Provide the [X, Y] coordinate of the cell's center where the given text is located.  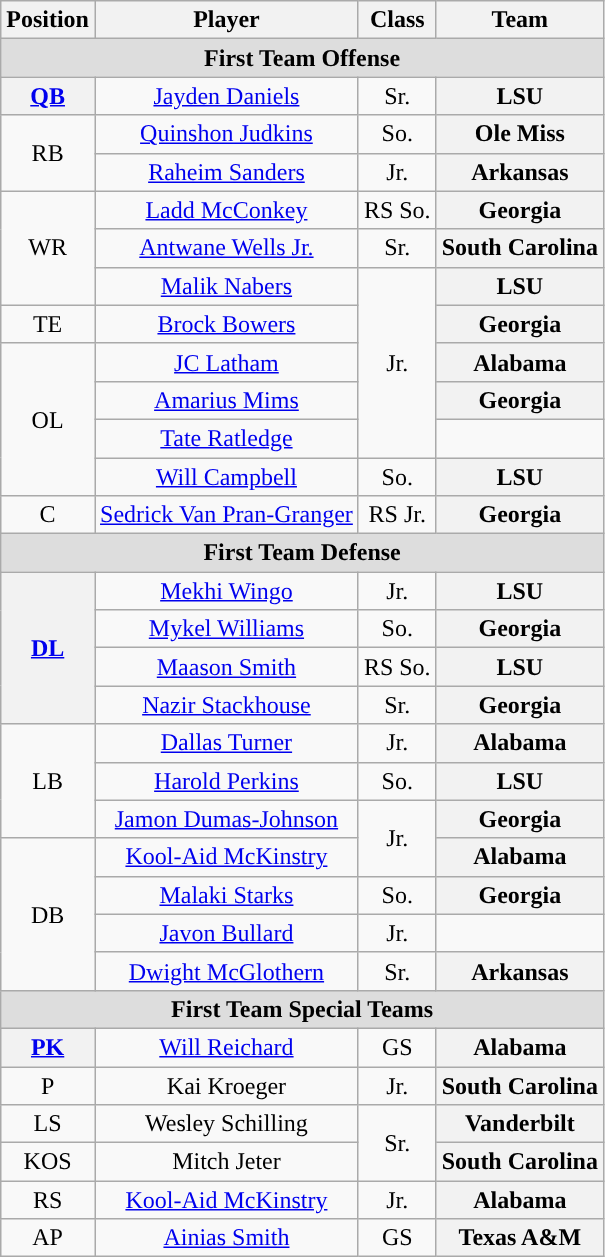
RB [48, 153]
Mekhi Wingo [226, 591]
Tate Ratledge [226, 438]
Class [397, 20]
Quinshon Judkins [226, 134]
RS Jr. [397, 515]
Dallas Turner [226, 743]
Kai Kroeger [226, 1085]
Brock Bowers [226, 324]
Wesley Schilling [226, 1124]
KOS [48, 1162]
Maason Smith [226, 667]
C [48, 515]
Jamon Dumas-Johnson [226, 819]
Malik Nabers [226, 286]
Player [226, 20]
Mykel Williams [226, 629]
Vanderbilt [520, 1124]
Will Campbell [226, 477]
LB [48, 781]
Malaki Starks [226, 895]
JC Latham [226, 362]
Mitch Jeter [226, 1162]
Dwight McGlothern [226, 971]
Team [520, 20]
Harold Perkins [226, 781]
Raheim Sanders [226, 172]
First Team Special Teams [302, 1009]
PK [48, 1047]
First Team Defense [302, 553]
LS [48, 1124]
OL [48, 419]
WR [48, 248]
DL [48, 648]
Ole Miss [520, 134]
P [48, 1085]
Sedrick Van Pran-Granger [226, 515]
Nazir Stackhouse [226, 705]
Position [48, 20]
Antwane Wells Jr. [226, 248]
AP [48, 1238]
QB [48, 96]
RS [48, 1200]
DB [48, 914]
Javon Bullard [226, 933]
Ainias Smith [226, 1238]
TE [48, 324]
First Team Offense [302, 58]
Amarius Mims [226, 400]
Texas A&M [520, 1238]
Jayden Daniels [226, 96]
Will Reichard [226, 1047]
Ladd McConkey [226, 210]
